For the text-containing cell, return its midpoint in (X, Y) coordinate format. 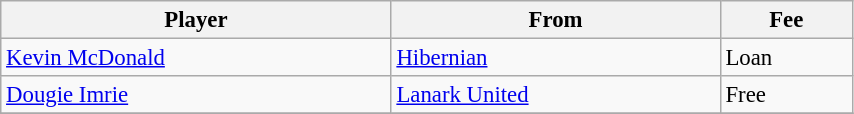
Player (196, 20)
Fee (786, 20)
From (556, 20)
Lanark United (556, 95)
Free (786, 95)
Kevin McDonald (196, 58)
Dougie Imrie (196, 95)
Loan (786, 58)
Hibernian (556, 58)
